Output the [X, Y] coordinate of the center of the cell containing the given text.  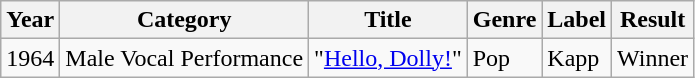
Pop [504, 58]
Genre [504, 20]
Label [577, 20]
Year [30, 20]
Kapp [577, 58]
Title [388, 20]
1964 [30, 58]
Category [184, 20]
Male Vocal Performance [184, 58]
"Hello, Dolly!" [388, 58]
Result [653, 20]
Winner [653, 58]
